Locate the cell with the specified text and output its (x, y) center coordinate. 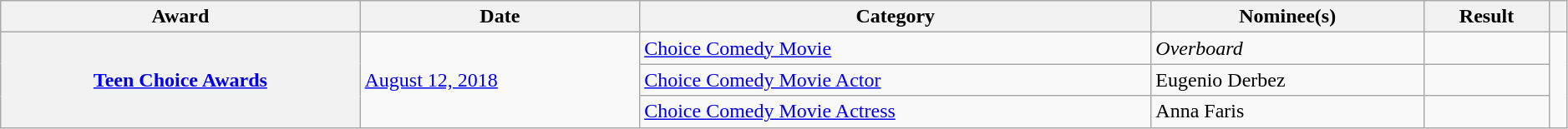
Nominee(s) (1288, 17)
Choice Comedy Movie (896, 48)
Date (500, 17)
Anna Faris (1288, 112)
Teen Choice Awards (180, 80)
Choice Comedy Movie Actress (896, 112)
Eugenio Derbez (1288, 80)
August 12, 2018 (500, 80)
Choice Comedy Movie Actor (896, 80)
Category (896, 17)
Result (1486, 17)
Award (180, 17)
Overboard (1288, 48)
